Detect which cell encompasses the target text, then output its (x, y) center coordinate. 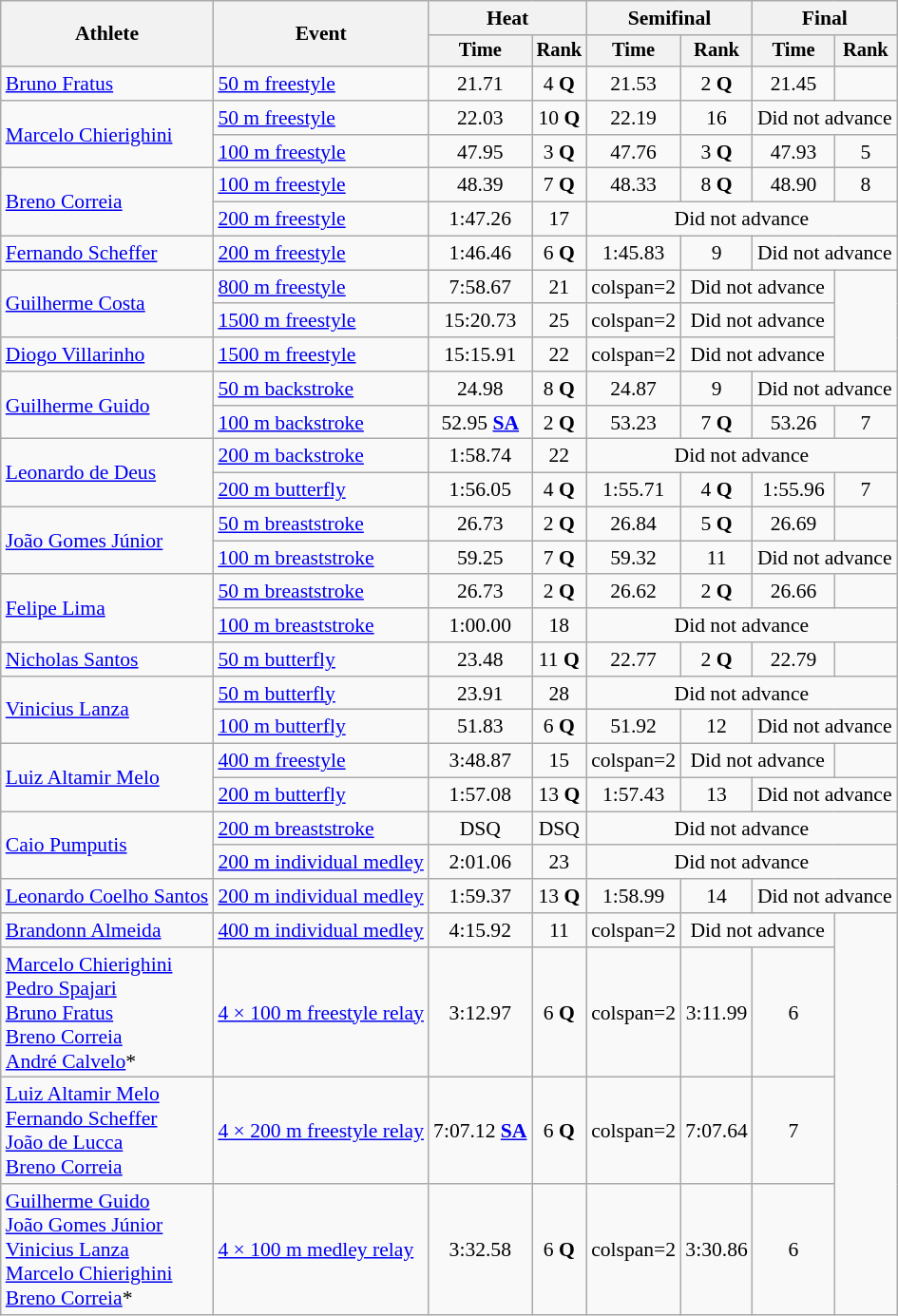
400 m freestyle (321, 761)
26.69 (793, 524)
Vinicius Lanza (107, 711)
Final (825, 18)
Athlete (107, 34)
16 (716, 118)
4 × 200 m freestyle relay (321, 1131)
1:59.37 (480, 896)
21.71 (480, 84)
23.91 (480, 694)
Nicholas Santos (107, 659)
Breno Correia (107, 201)
1:47.26 (480, 219)
5 (865, 152)
5 Q (716, 524)
200 m backstroke (321, 456)
Diogo Villarinho (107, 354)
15:20.73 (480, 321)
Guilherme Costa (107, 304)
26.62 (633, 592)
Event (321, 34)
Guilherme Guido (107, 405)
1:00.00 (480, 625)
Heat (507, 18)
48.90 (793, 185)
52.95 SA (480, 423)
1:56.05 (480, 490)
1:55.71 (633, 490)
51.92 (633, 727)
1:45.83 (633, 254)
Caio Pumputis (107, 846)
22.03 (480, 118)
15:15.91 (480, 354)
48.39 (480, 185)
24.98 (480, 389)
800 m freestyle (321, 287)
Semifinal (669, 18)
Leonardo Coelho Santos (107, 896)
3:11.99 (716, 1013)
47.76 (633, 152)
48.33 (633, 185)
4 × 100 m freestyle relay (321, 1013)
Luiz Altamir Melo (107, 777)
59.32 (633, 558)
25 (560, 321)
1:55.96 (793, 490)
3:12.97 (480, 1013)
1:57.08 (480, 795)
59.25 (480, 558)
100 m backstroke (321, 423)
Fernando Scheffer (107, 254)
10 Q (560, 118)
4 × 100 m medley relay (321, 1249)
23 (560, 863)
1:46.46 (480, 254)
1:58.74 (480, 456)
Bruno Fratus (107, 84)
200 m breaststroke (321, 829)
21.53 (633, 84)
7:07.12 SA (480, 1131)
21.45 (793, 84)
47.93 (793, 152)
53.23 (633, 423)
3:30.86 (716, 1249)
Felipe Lima (107, 608)
3:48.87 (480, 761)
Marcelo ChierighiniPedro SpajariBruno FratusBreno CorreiaAndré Calvelo* (107, 1013)
18 (560, 625)
3:32.58 (480, 1249)
Luiz Altamir MeloFernando SchefferJoão de LuccaBreno Correia (107, 1131)
400 m individual medley (321, 930)
11 Q (560, 659)
1:57.43 (633, 795)
50 m backstroke (321, 389)
João Gomes Júnior (107, 542)
Guilherme GuidoJoão Gomes JúniorVinicius LanzaMarcelo ChierighiniBreno Correia* (107, 1249)
8 (865, 185)
2:01.06 (480, 863)
4:15.92 (480, 930)
28 (560, 694)
12 (716, 727)
Leonardo de Deus (107, 473)
53.26 (793, 423)
22.77 (633, 659)
21 (560, 287)
17 (560, 219)
Brandonn Almeida (107, 930)
23.48 (480, 659)
13 (716, 795)
100 m butterfly (321, 727)
Marcelo Chierighini (107, 135)
26.84 (633, 524)
14 (716, 896)
22.79 (793, 659)
22.19 (633, 118)
47.95 (480, 152)
7:58.67 (480, 287)
51.83 (480, 727)
15 (560, 761)
26.66 (793, 592)
24.87 (633, 389)
7:07.64 (716, 1131)
1:58.99 (633, 896)
